Provide the [X, Y] coordinate of the cell's center where the given text is located.  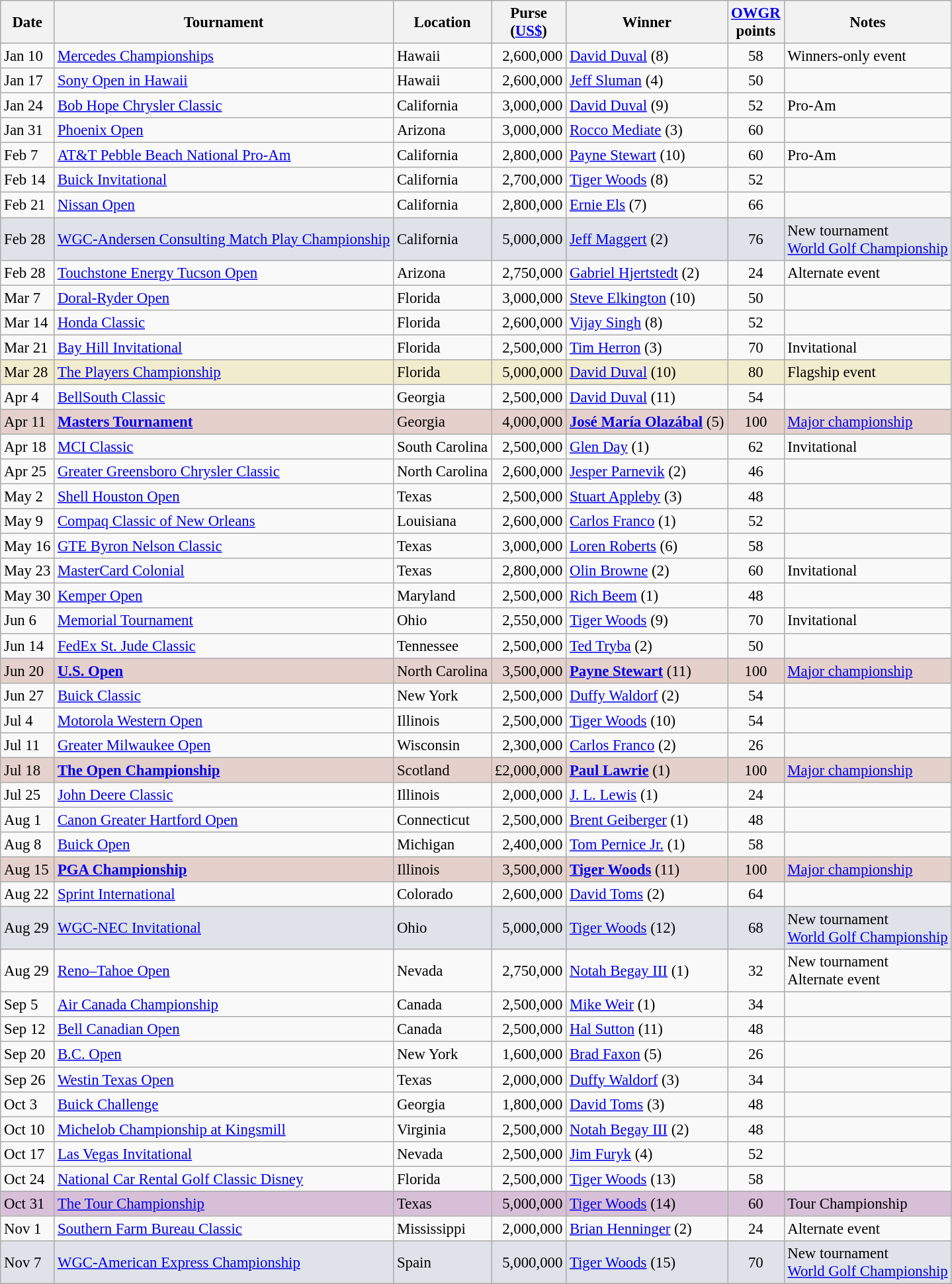
Jun 27 [28, 695]
Date [28, 22]
Memorial Tournament [224, 621]
Vijay Singh (8) [647, 322]
Location [443, 22]
Aug 1 [28, 820]
Bob Hope Chrysler Classic [224, 106]
80 [756, 372]
Mar 14 [28, 322]
32 [756, 971]
76 [756, 239]
Carlos Franco (2) [647, 746]
Honda Classic [224, 322]
Oct 31 [28, 1204]
Rocco Mediate (3) [647, 130]
David Toms (3) [647, 1104]
Greater Greensboro Chrysler Classic [224, 472]
AT&T Pebble Beach National Pro-Am [224, 155]
Jun 20 [28, 671]
64 [756, 894]
Jim Furyk (4) [647, 1154]
Paul Lawrie (1) [647, 770]
62 [756, 447]
New tournamentAlternate event [868, 971]
The Players Championship [224, 372]
U.S. Open [224, 671]
Notah Begay III (1) [647, 971]
Oct 10 [28, 1129]
David Duval (11) [647, 397]
Motorola Western Open [224, 720]
Shell Houston Open [224, 497]
Nov 1 [28, 1228]
Sony Open in Hawaii [224, 81]
Tim Herron (3) [647, 347]
Jul 18 [28, 770]
MCI Classic [224, 447]
Buick Invitational [224, 181]
Jun 14 [28, 646]
Sep 5 [28, 1005]
GTE Byron Nelson Classic [224, 546]
Kemper Open [224, 596]
Loren Roberts (6) [647, 546]
Tennessee [443, 646]
Sep 26 [28, 1080]
Mike Weir (1) [647, 1005]
Gabriel Hjertstedt (2) [647, 273]
2,700,000 [529, 181]
Michigan [443, 845]
PGA Championship [224, 870]
Reno–Tahoe Open [224, 971]
4,000,000 [529, 422]
Doral-Ryder Open [224, 298]
Tiger Woods (10) [647, 720]
2,300,000 [529, 746]
Notes [868, 22]
Mar 28 [28, 372]
David Duval (10) [647, 372]
Jul 4 [28, 720]
Tiger Woods (8) [647, 181]
Scotland [443, 770]
OWGRpoints [756, 22]
May 2 [28, 497]
£2,000,000 [529, 770]
Colorado [443, 894]
1,800,000 [529, 1104]
Jul 25 [28, 795]
Jan 17 [28, 81]
Masters Tournament [224, 422]
Greater Milwaukee Open [224, 746]
Jun 6 [28, 621]
Tour Championship [868, 1204]
Michelob Championship at Kingsmill [224, 1129]
Sprint International [224, 894]
Steve Elkington (10) [647, 298]
Virginia [443, 1129]
Flagship event [868, 372]
66 [756, 205]
May 16 [28, 546]
Canon Greater Hartford Open [224, 820]
Westin Texas Open [224, 1080]
Apr 18 [28, 447]
Winners-only event [868, 56]
Tiger Woods (14) [647, 1204]
FedEx St. Jude Classic [224, 646]
Brad Faxon (5) [647, 1054]
Mississippi [443, 1228]
Buick Challenge [224, 1104]
Sep 20 [28, 1054]
José María Olazábal (5) [647, 422]
Compaq Classic of New Orleans [224, 521]
Connecticut [443, 820]
Air Canada Championship [224, 1005]
WGC-Andersen Consulting Match Play Championship [224, 239]
John Deere Classic [224, 795]
Tiger Woods (9) [647, 621]
Jan 24 [28, 106]
Apr 11 [28, 422]
Aug 22 [28, 894]
Bell Canadian Open [224, 1030]
46 [756, 472]
Oct 3 [28, 1104]
2,550,000 [529, 621]
Jan 31 [28, 130]
Oct 17 [28, 1154]
Feb 7 [28, 155]
Mar 7 [28, 298]
Duffy Waldorf (2) [647, 695]
Jesper Parnevik (2) [647, 472]
Spain [443, 1262]
Tiger Woods (11) [647, 870]
Payne Stewart (11) [647, 671]
Apr 4 [28, 397]
National Car Rental Golf Classic Disney [224, 1179]
Buick Open [224, 845]
J. L. Lewis (1) [647, 795]
Tiger Woods (13) [647, 1179]
Notah Begay III (2) [647, 1129]
Feb 14 [28, 181]
Bay Hill Invitational [224, 347]
B.C. Open [224, 1054]
The Open Championship [224, 770]
Feb 21 [28, 205]
South Carolina [443, 447]
Jul 11 [28, 746]
Touchstone Energy Tucson Open [224, 273]
Stuart Appleby (3) [647, 497]
Glen Day (1) [647, 447]
Tournament [224, 22]
Winner [647, 22]
Wisconsin [443, 746]
Tom Pernice Jr. (1) [647, 845]
David Duval (9) [647, 106]
Sep 12 [28, 1030]
Buick Classic [224, 695]
BellSouth Classic [224, 397]
Hal Sutton (11) [647, 1030]
The Tour Championship [224, 1204]
Jeff Maggert (2) [647, 239]
Ted Tryba (2) [647, 646]
Maryland [443, 596]
Mercedes Championships [224, 56]
Carlos Franco (1) [647, 521]
Duffy Waldorf (3) [647, 1080]
Nov 7 [28, 1262]
Ernie Els (7) [647, 205]
1,600,000 [529, 1054]
Mar 21 [28, 347]
Southern Farm Bureau Classic [224, 1228]
Las Vegas Invitational [224, 1154]
Jeff Sluman (4) [647, 81]
Apr 25 [28, 472]
Phoenix Open [224, 130]
Brent Geiberger (1) [647, 820]
68 [756, 929]
MasterCard Colonial [224, 571]
May 9 [28, 521]
2,400,000 [529, 845]
May 30 [28, 596]
Aug 8 [28, 845]
Purse(US$) [529, 22]
Louisiana [443, 521]
Jan 10 [28, 56]
David Toms (2) [647, 894]
WGC-NEC Invitational [224, 929]
David Duval (8) [647, 56]
Aug 15 [28, 870]
WGC-American Express Championship [224, 1262]
Brian Henninger (2) [647, 1228]
Oct 24 [28, 1179]
Payne Stewart (10) [647, 155]
Tiger Woods (12) [647, 929]
Tiger Woods (15) [647, 1262]
Nissan Open [224, 205]
May 23 [28, 571]
Rich Beem (1) [647, 596]
Olin Browne (2) [647, 571]
